Identify which cell holds the provided text, then report its (X, Y) central coordinate. 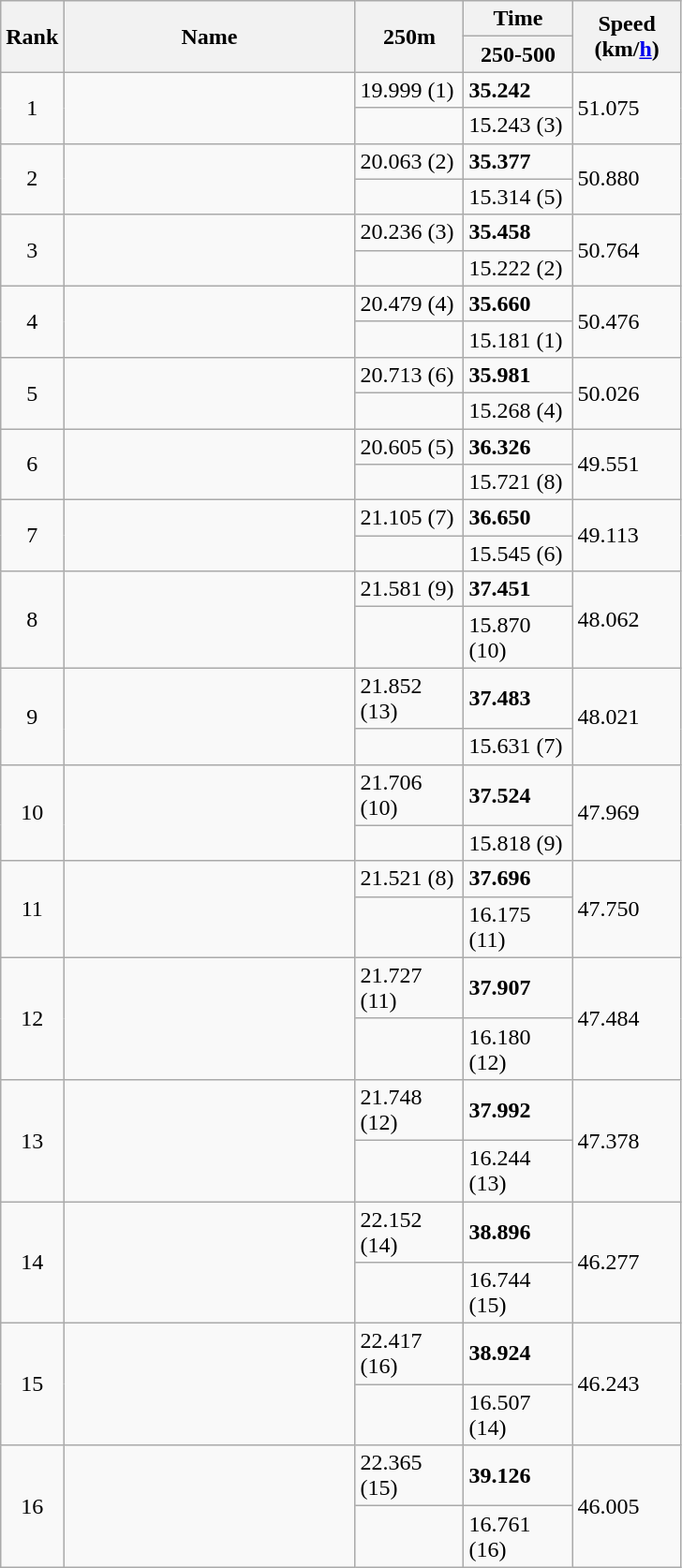
14 (32, 1262)
37.907 (518, 987)
22.417 (16) (409, 1354)
22.152 (14) (409, 1231)
16.175 (11) (518, 927)
21.852 (13) (409, 699)
36.650 (518, 518)
38.924 (518, 1354)
47.750 (627, 909)
2 (32, 179)
6 (32, 465)
48.062 (627, 620)
37.451 (518, 589)
50.880 (627, 179)
16.244 (13) (518, 1171)
9 (32, 716)
49.113 (627, 536)
20.063 (2) (409, 161)
15.545 (6) (518, 554)
20.236 (3) (409, 232)
Speed(km/h) (627, 37)
3 (32, 250)
37.483 (518, 699)
1 (32, 108)
50.764 (627, 250)
21.748 (12) (409, 1109)
47.484 (627, 1018)
5 (32, 392)
48.021 (627, 716)
21.581 (9) (409, 589)
8 (32, 620)
Rank (32, 37)
35.981 (518, 375)
15.631 (7) (518, 747)
16.507 (14) (518, 1414)
4 (32, 321)
15 (32, 1384)
50.476 (627, 321)
15.181 (1) (518, 339)
35.242 (518, 90)
35.458 (518, 232)
46.243 (627, 1384)
21.521 (8) (409, 879)
250-500 (518, 54)
Time (518, 19)
39.126 (518, 1476)
50.026 (627, 392)
49.551 (627, 465)
38.896 (518, 1231)
15.721 (8) (518, 482)
11 (32, 909)
35.660 (518, 303)
19.999 (1) (409, 90)
37.992 (518, 1109)
15.243 (3) (518, 126)
51.075 (627, 108)
22.365 (15) (409, 1476)
20.479 (4) (409, 303)
21.727 (11) (409, 987)
20.605 (5) (409, 447)
15.870 (10) (518, 637)
10 (32, 813)
37.696 (518, 879)
16.761 (16) (518, 1536)
47.378 (627, 1140)
13 (32, 1140)
46.005 (627, 1506)
35.377 (518, 161)
16.744 (15) (518, 1293)
15.222 (2) (518, 268)
15.268 (4) (518, 410)
15.818 (9) (518, 843)
12 (32, 1018)
7 (32, 536)
15.314 (5) (518, 197)
Name (210, 37)
46.277 (627, 1262)
20.713 (6) (409, 375)
16 (32, 1506)
21.706 (10) (409, 794)
21.105 (7) (409, 518)
47.969 (627, 813)
16.180 (12) (518, 1049)
250m (409, 37)
36.326 (518, 447)
37.524 (518, 794)
